From the cell containing the given text, extract its center point as (x, y) coordinate. 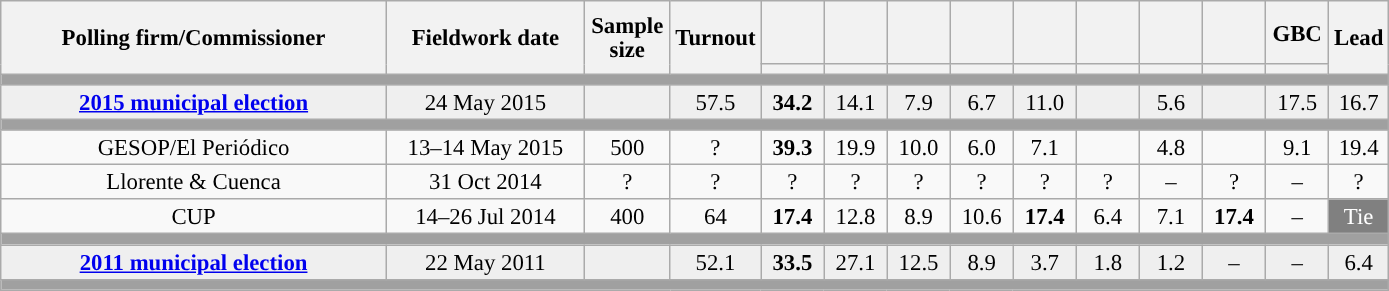
Lead (1359, 38)
52.1 (716, 262)
31 Oct 2014 (485, 182)
13–14 May 2015 (485, 148)
6.7 (982, 102)
17.5 (1298, 102)
1.2 (1170, 262)
GBC (1298, 32)
64 (716, 218)
3.7 (1044, 262)
400 (627, 218)
57.5 (716, 102)
2011 municipal election (194, 262)
Turnout (716, 38)
4.8 (1170, 148)
33.5 (792, 262)
11.0 (1044, 102)
Llorente & Cuenca (194, 182)
12.5 (918, 262)
14–26 Jul 2014 (485, 218)
27.1 (856, 262)
7.9 (918, 102)
34.2 (792, 102)
16.7 (1359, 102)
14.1 (856, 102)
Tie (1359, 218)
500 (627, 148)
Fieldwork date (485, 38)
12.8 (856, 218)
1.8 (1108, 262)
22 May 2011 (485, 262)
6.0 (982, 148)
CUP (194, 218)
19.9 (856, 148)
24 May 2015 (485, 102)
Sample size (627, 38)
2015 municipal election (194, 102)
Polling firm/Commissioner (194, 38)
10.0 (918, 148)
GESOP/El Periódico (194, 148)
19.4 (1359, 148)
9.1 (1298, 148)
5.6 (1170, 102)
39.3 (792, 148)
10.6 (982, 218)
